Search for the cell housing the specified text and yield its (X, Y) center coordinate. 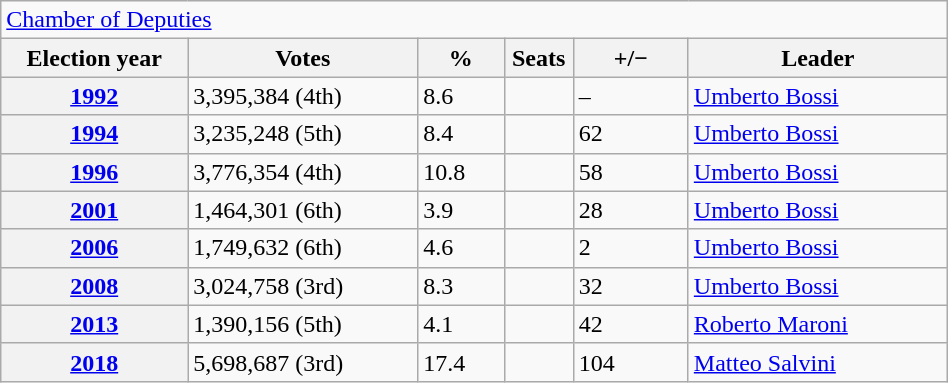
3,776,354 (4th) (303, 172)
1,749,632 (6th) (303, 248)
Chamber of Deputies (474, 20)
62 (630, 134)
4.6 (461, 248)
Matteo Salvini (818, 362)
104 (630, 362)
– (630, 96)
1,390,156 (5th) (303, 324)
Election year (94, 58)
2001 (94, 210)
2013 (94, 324)
1,464,301 (6th) (303, 210)
5,698,687 (3rd) (303, 362)
4.1 (461, 324)
1994 (94, 134)
8.6 (461, 96)
2 (630, 248)
28 (630, 210)
8.4 (461, 134)
Seats (538, 58)
3,024,758 (3rd) (303, 286)
3.9 (461, 210)
+/− (630, 58)
3,395,384 (4th) (303, 96)
Votes (303, 58)
42 (630, 324)
32 (630, 286)
1992 (94, 96)
2006 (94, 248)
2008 (94, 286)
Leader (818, 58)
2018 (94, 362)
Roberto Maroni (818, 324)
58 (630, 172)
10.8 (461, 172)
% (461, 58)
17.4 (461, 362)
3,235,248 (5th) (303, 134)
8.3 (461, 286)
1996 (94, 172)
